Return [X, Y] of the center of cell containing provided text 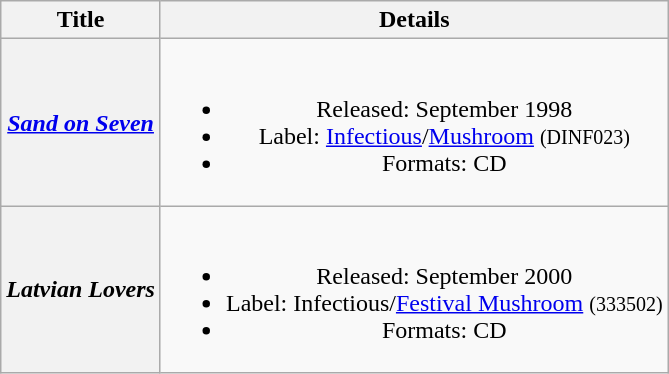
Latvian Lovers [81, 290]
Title [81, 20]
Released: September 2000Label: Infectious/Festival Mushroom (333502)Formats: CD [414, 290]
Details [414, 20]
Sand on Seven [81, 122]
Released: September 1998Label: Infectious/Mushroom (DINF023)Formats: CD [414, 122]
